Capture the cell that displays the provided text and extract its [X, Y] central coordinate. 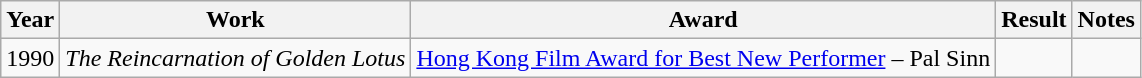
Hong Kong Film Award for Best New Performer – Pal Sinn [704, 58]
Work [236, 20]
Result [1034, 20]
Award [704, 20]
1990 [30, 58]
Year [30, 20]
Notes [1106, 20]
The Reincarnation of Golden Lotus [236, 58]
